Capture the cell that displays the provided text and extract its (X, Y) central coordinate. 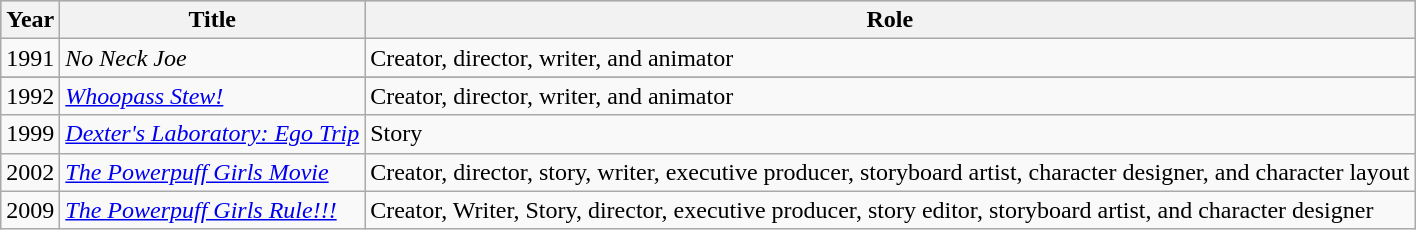
Creator, Writer, Story, director, executive producer, story editor, storyboard artist, and character designer (890, 210)
1991 (30, 58)
Whoopass Stew! (212, 96)
Dexter's Laboratory: Ego Trip (212, 134)
The Powerpuff Girls Movie (212, 172)
The Powerpuff Girls Rule!!! (212, 210)
1992 (30, 96)
1999 (30, 134)
No Neck Joe (212, 58)
Creator, director, story, writer, executive producer, storyboard artist, character designer, and character layout (890, 172)
2009 (30, 210)
Title (212, 20)
Year (30, 20)
Role (890, 20)
2002 (30, 172)
Story (890, 134)
